Determine the (X, Y) coordinate at the center of the cell enclosing the given text.  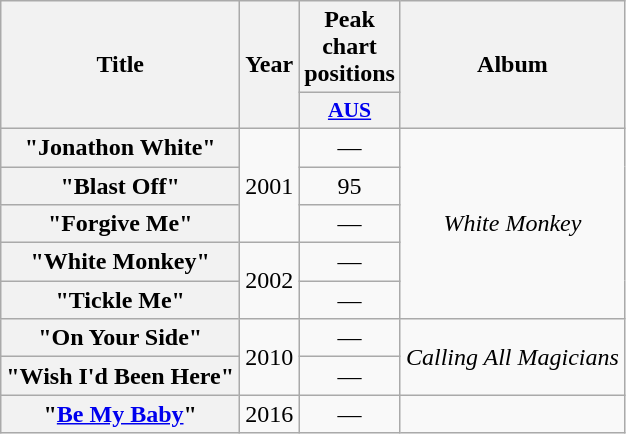
95 (350, 185)
Peak chart positions (350, 47)
2002 (270, 281)
2016 (270, 414)
"Wish I'd Been Here" (120, 376)
Calling All Magicians (512, 357)
"On Your Side" (120, 338)
AUS (350, 111)
Album (512, 65)
"Blast Off" (120, 185)
"Be My Baby" (120, 414)
2010 (270, 357)
White Monkey (512, 223)
2001 (270, 185)
"Jonathon White" (120, 147)
"White Monkey" (120, 262)
"Tickle Me" (120, 300)
Year (270, 65)
Title (120, 65)
"Forgive Me" (120, 224)
